Find where the given text appears and provide that cell's center as (x, y) coordinate. 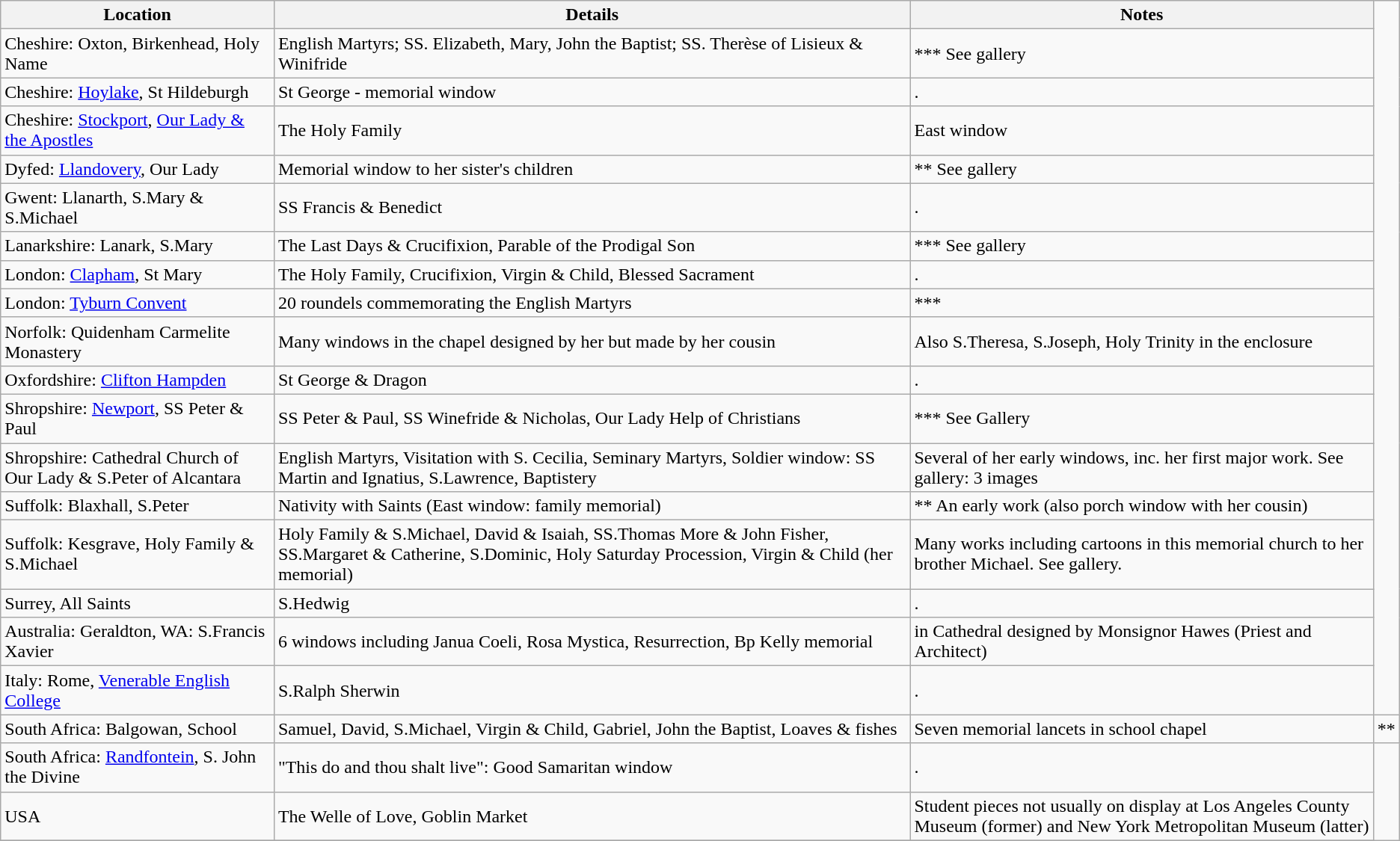
Notes (1141, 15)
South Africa: Balgowan, School (138, 729)
SS Peter & Paul, SS Winefride & Nicholas, Our Lady Help of Christians (592, 419)
"This do and thou shalt live": Good Samaritan window (592, 767)
The Welle of Love, Goblin Market (592, 816)
S.Hedwig (592, 603)
20 roundels commemorating the English Martyrs (592, 303)
Gwent: Llanarth, S.Mary & S.Michael (138, 208)
St George & Dragon (592, 380)
London: Tyburn Convent (138, 303)
Also S.Theresa, S.Joseph, Holy Trinity in the enclosure (1141, 341)
Suffolk: Kesgrave, Holy Family & S.Michael (138, 555)
6 windows including Janua Coeli, Rosa Mystica, Resurrection, Bp Kelly memorial (592, 641)
St George - memorial window (592, 92)
London: Clapham, St Mary (138, 274)
S.Ralph Sherwin (592, 691)
Location (138, 15)
SS Francis & Benedict (592, 208)
*** (1141, 303)
Suffolk: Blaxhall, S.Peter (138, 506)
Australia: Geraldton, WA: S.Francis Xavier (138, 641)
Memorial window to her sister's children (592, 169)
Samuel, David, S.Michael, Virgin & Child, Gabriel, John the Baptist, Loaves & fishes (592, 729)
English Martyrs; SS. Elizabeth, Mary, John the Baptist; SS. Therèse of Lisieux & Winifride (592, 54)
** (1387, 729)
Many works including cartoons in this memorial church to her brother Michael. See gallery. (1141, 555)
Shropshire: Cathedral Church of Our Lady & S.Peter of Alcantara (138, 466)
Oxfordshire: Clifton Hampden (138, 380)
in Cathedral designed by Monsignor Hawes (Priest and Architect) (1141, 641)
Shropshire: Newport, SS Peter & Paul (138, 419)
East window (1141, 130)
Seven memorial lancets in school chapel (1141, 729)
Norfolk: Quidenham Carmelite Monastery (138, 341)
Cheshire: Hoylake, St Hildeburgh (138, 92)
The Holy Family (592, 130)
Cheshire: Stockport, Our Lady & the Apostles (138, 130)
The Last Days & Crucifixion, Parable of the Prodigal Son (592, 246)
South Africa: Randfontein, S. John the Divine (138, 767)
** See gallery (1141, 169)
Many windows in the chapel designed by her but made by her cousin (592, 341)
Details (592, 15)
The Holy Family, Crucifixion, Virgin & Child, Blessed Sacrament (592, 274)
Several of her early windows, inc. her first major work. See gallery: 3 images (1141, 466)
** An early work (also porch window with her cousin) (1141, 506)
English Martyrs, Visitation with S. Cecilia, Seminary Martyrs, Soldier window: SS Martin and Ignatius, S.Lawrence, Baptistery (592, 466)
Student pieces not usually on display at Los Angeles County Museum (former) and New York Metropolitan Museum (latter) (1141, 816)
Surrey, All Saints (138, 603)
Italy: Rome, Venerable English College (138, 691)
Lanarkshire: Lanark, S.Mary (138, 246)
USA (138, 816)
*** See Gallery (1141, 419)
Nativity with Saints (East window: family memorial) (592, 506)
Dyfed: Llandovery, Our Lady (138, 169)
Cheshire: Oxton, Birkenhead, Holy Name (138, 54)
